Locate the cell with the specified text and output its [x, y] center coordinate. 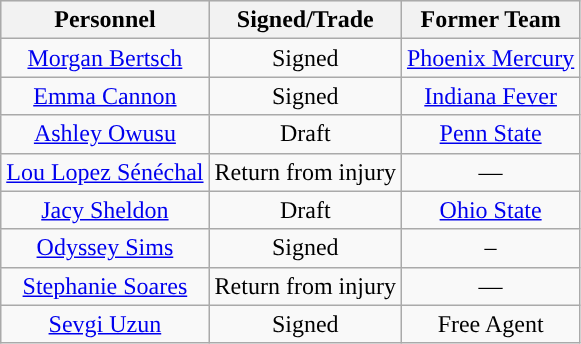
Ohio State [490, 210]
Odyssey Sims [105, 248]
Former Team [490, 20]
Signed/Trade [305, 20]
Ashley Owusu [105, 134]
Morgan Bertsch [105, 58]
Sevgi Uzun [105, 324]
Emma Cannon [105, 96]
Phoenix Mercury [490, 58]
– [490, 248]
Stephanie Soares [105, 286]
Personnel [105, 20]
Jacy Sheldon [105, 210]
Indiana Fever [490, 96]
Penn State [490, 134]
Lou Lopez Sénéchal [105, 172]
Free Agent [490, 324]
